Search for the cell housing the specified text and yield its (X, Y) center coordinate. 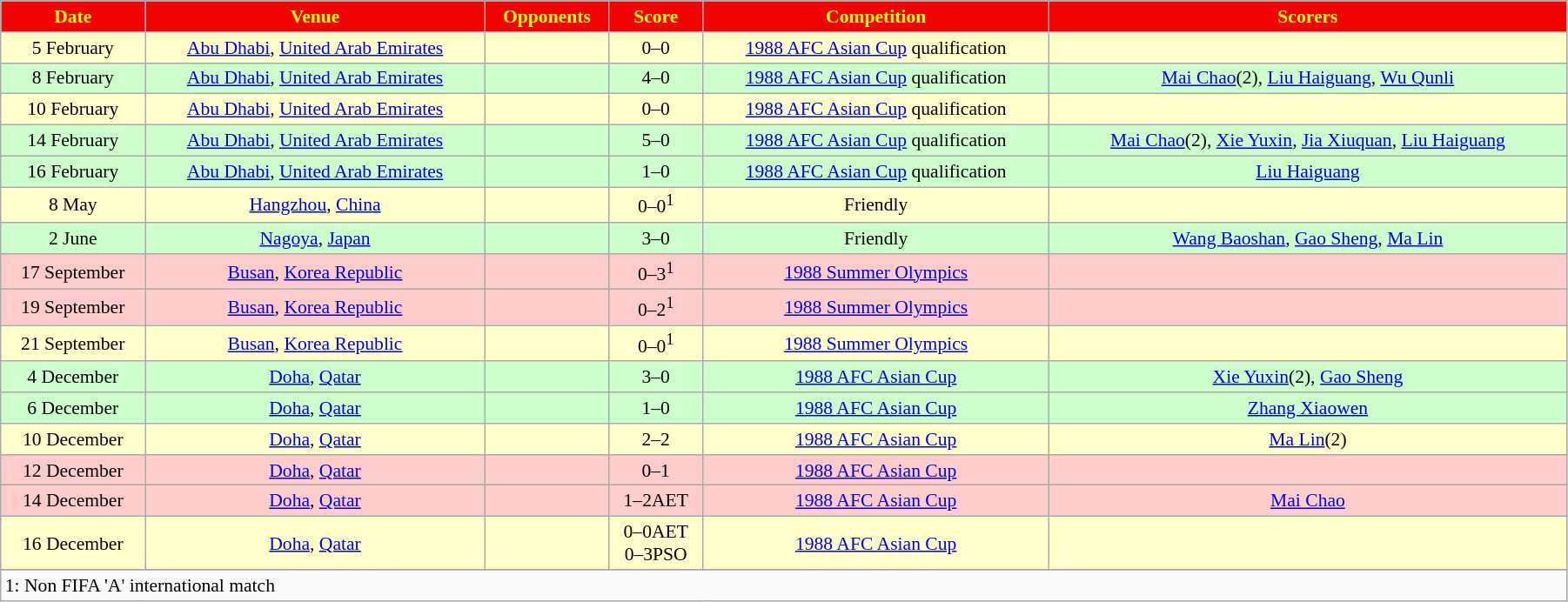
Mai Chao(2), Liu Haiguang, Wu Qunli (1307, 78)
21 September (73, 343)
0–21 (656, 308)
16 December (73, 543)
Venue (315, 17)
Ma Lin(2) (1307, 439)
2–2 (656, 439)
10 December (73, 439)
8 May (73, 205)
Date (73, 17)
0–31 (656, 271)
1: Non FIFA 'A' international match (784, 585)
4 December (73, 378)
1–2AET (656, 501)
16 February (73, 171)
6 December (73, 408)
12 December (73, 471)
14 December (73, 501)
19 September (73, 308)
8 February (73, 78)
Xie Yuxin(2), Gao Sheng (1307, 378)
Zhang Xiaowen (1307, 408)
Mai Chao(2), Xie Yuxin, Jia Xiuquan, Liu Haiguang (1307, 141)
10 February (73, 110)
Score (656, 17)
5 February (73, 48)
Liu Haiguang (1307, 171)
Nagoya, Japan (315, 238)
14 February (73, 141)
Competition (876, 17)
Wang Baoshan, Gao Sheng, Ma Lin (1307, 238)
0–0AET0–3PSO (656, 543)
Hangzhou, China (315, 205)
5–0 (656, 141)
17 September (73, 271)
Opponents (546, 17)
Scorers (1307, 17)
2 June (73, 238)
4–0 (656, 78)
0–1 (656, 471)
Mai Chao (1307, 501)
